Provide the (X, Y) coordinate of the cell's center where the given text is located.  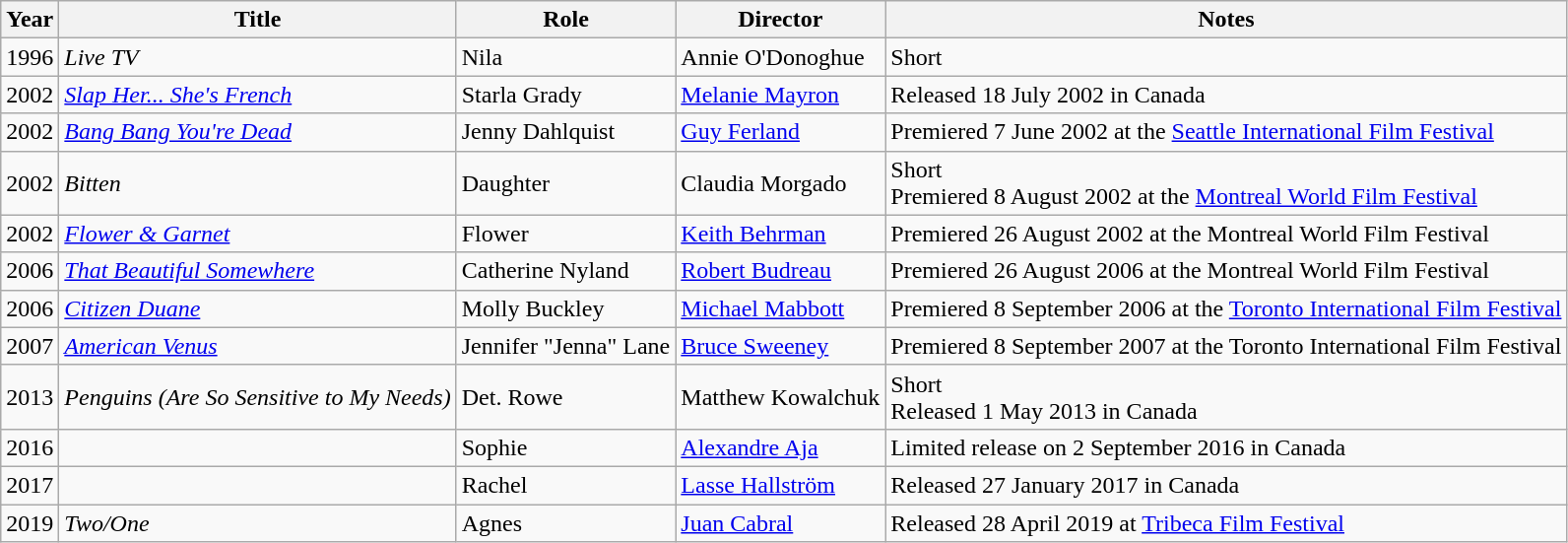
Premiered 8 September 2007 at the Toronto International Film Festival (1226, 346)
Flower & Garnet (258, 234)
Nila (565, 57)
2013 (30, 396)
Jennifer "Jenna" Lane (565, 346)
Released 28 April 2019 at Tribeca Film Festival (1226, 523)
Catherine Nyland (565, 271)
Released 27 January 2017 in Canada (1226, 485)
Molly Buckley (565, 308)
Guy Ferland (780, 132)
Robert Budreau (780, 271)
Limited release on 2 September 2016 in Canada (1226, 447)
Melanie Mayron (780, 95)
Alexandre Aja (780, 447)
Starla Grady (565, 95)
Rachel (565, 485)
Jenny Dahlquist (565, 132)
2007 (30, 346)
Matthew Kowalchuk (780, 396)
ShortReleased 1 May 2013 in Canada (1226, 396)
Year (30, 20)
That Beautiful Somewhere (258, 271)
Lasse Hallström (780, 485)
ShortPremiered 8 August 2002 at the Montreal World Film Festival (1226, 183)
2017 (30, 485)
Daughter (565, 183)
Penguins (Are So Sensitive to My Needs) (258, 396)
Juan Cabral (780, 523)
Agnes (565, 523)
Bang Bang You're Dead (258, 132)
2019 (30, 523)
Premiered 26 August 2006 at the Montreal World Film Festival (1226, 271)
Sophie (565, 447)
Keith Behrman (780, 234)
1996 (30, 57)
2016 (30, 447)
Two/One (258, 523)
Premiered 8 September 2006 at the Toronto International Film Festival (1226, 308)
Annie O'Donoghue (780, 57)
Short (1226, 57)
Notes (1226, 20)
Citizen Duane (258, 308)
Bitten (258, 183)
Title (258, 20)
Premiered 26 August 2002 at the Montreal World Film Festival (1226, 234)
Michael Mabbott (780, 308)
Claudia Morgado (780, 183)
Premiered 7 June 2002 at the Seattle International Film Festival (1226, 132)
Bruce Sweeney (780, 346)
Released 18 July 2002 in Canada (1226, 95)
Slap Her... She's French (258, 95)
Det. Rowe (565, 396)
Flower (565, 234)
Live TV (258, 57)
Director (780, 20)
American Venus (258, 346)
Role (565, 20)
